Detect which cell encompasses the target text, then output its (X, Y) center coordinate. 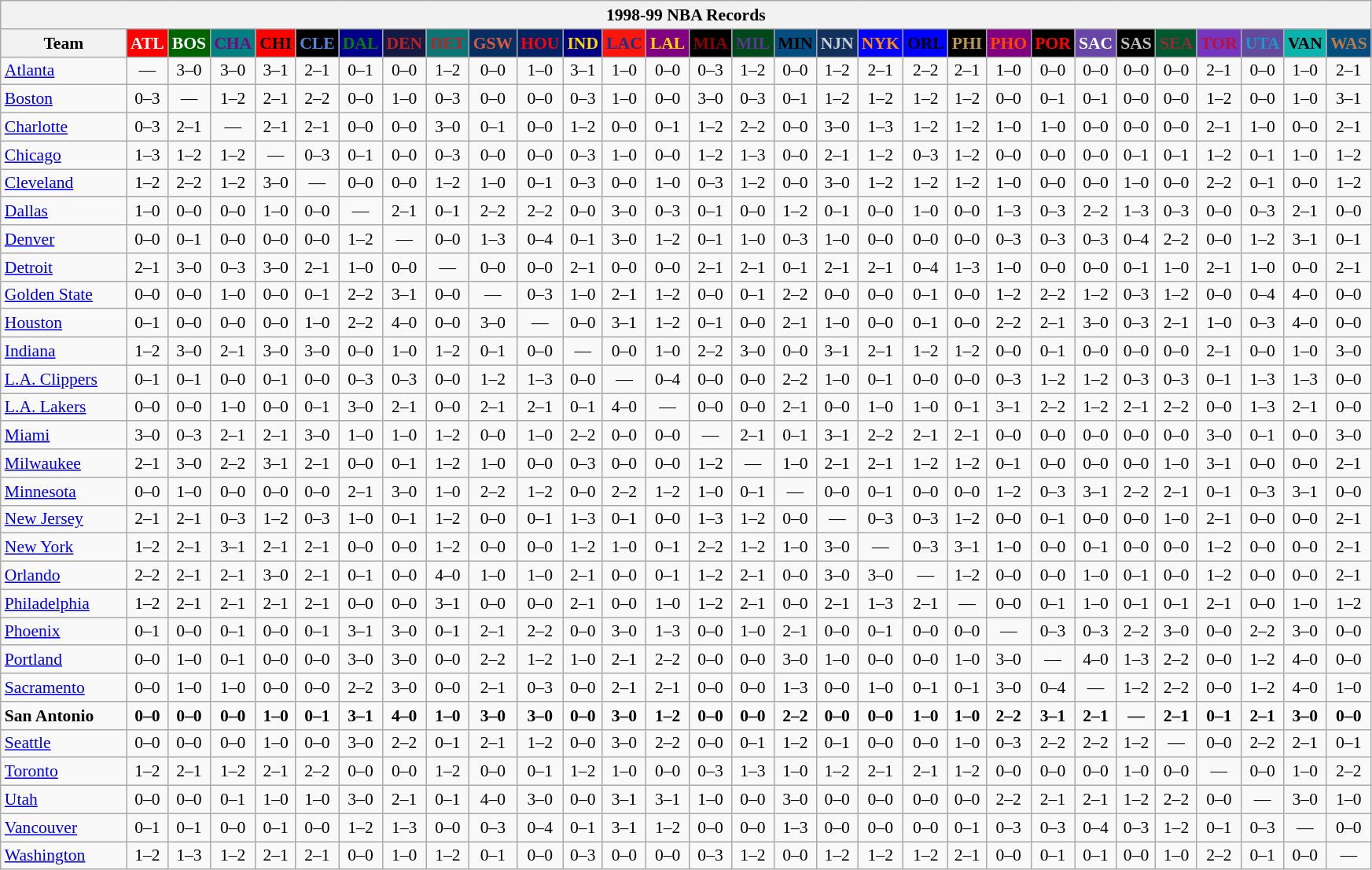
MIA (710, 43)
DEN (404, 43)
SAC (1096, 43)
LAC (624, 43)
NJN (837, 43)
Chicago (64, 155)
L.A. Clippers (64, 379)
Sacramento (64, 688)
Vancouver (64, 828)
GSW (494, 43)
ATL (148, 43)
Minnesota (64, 492)
Houston (64, 323)
Washington (64, 856)
Utah (64, 800)
MIL (753, 43)
BOS (189, 43)
DAL (361, 43)
Toronto (64, 772)
Charlotte (64, 127)
IND (583, 43)
TOR (1219, 43)
ORL (926, 43)
POR (1053, 43)
VAN (1305, 43)
UTA (1263, 43)
LAL (668, 43)
Indiana (64, 352)
San Antonio (64, 716)
Team (64, 43)
SAS (1136, 43)
Atlanta (64, 71)
Philadelphia (64, 603)
Seattle (64, 743)
Cleveland (64, 183)
Phoenix (64, 632)
PHI (967, 43)
New Jersey (64, 519)
Dallas (64, 212)
NYK (881, 43)
Boston (64, 99)
DET (448, 43)
Orlando (64, 576)
CHA (233, 43)
Portland (64, 660)
Golden State (64, 295)
SEA (1176, 43)
1998-99 NBA Records (686, 15)
CHI (275, 43)
Milwaukee (64, 463)
Denver (64, 239)
PHO (1008, 43)
CLE (318, 43)
WAS (1349, 43)
New York (64, 547)
MIN (795, 43)
Detroit (64, 267)
Miami (64, 436)
HOU (539, 43)
L.A. Lakers (64, 407)
